Pinpoint the cell where the given text exists, returning its [x, y] midpoint coordinate. 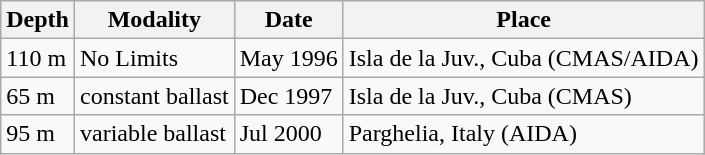
Jul 2000 [288, 134]
Parghelia, Italy (AIDA) [524, 134]
Place [524, 20]
110 m [38, 58]
May 1996 [288, 58]
Modality [154, 20]
No Limits [154, 58]
constant ballast [154, 96]
65 m [38, 96]
Isla de la Juv., Cuba (CMAS) [524, 96]
Isla de la Juv., Cuba (CMAS/AIDA) [524, 58]
Date [288, 20]
variable ballast [154, 134]
Dec 1997 [288, 96]
Depth [38, 20]
95 m [38, 134]
